Scan for the cell matching the given text and deliver its [x, y] coordinate at center. 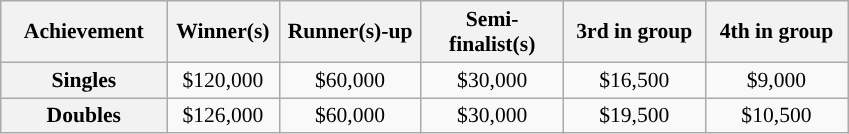
Runner(s)-up [350, 32]
$10,500 [776, 116]
$126,000 [223, 116]
Achievement [84, 32]
$120,000 [223, 80]
Doubles [84, 116]
3rd in group [634, 32]
Singles [84, 80]
$9,000 [776, 80]
4th in group [776, 32]
Semi-finalist(s) [492, 32]
$19,500 [634, 116]
$16,500 [634, 80]
Winner(s) [223, 32]
